Extract the (X, Y) coordinate from the center of the cell holding the provided text.  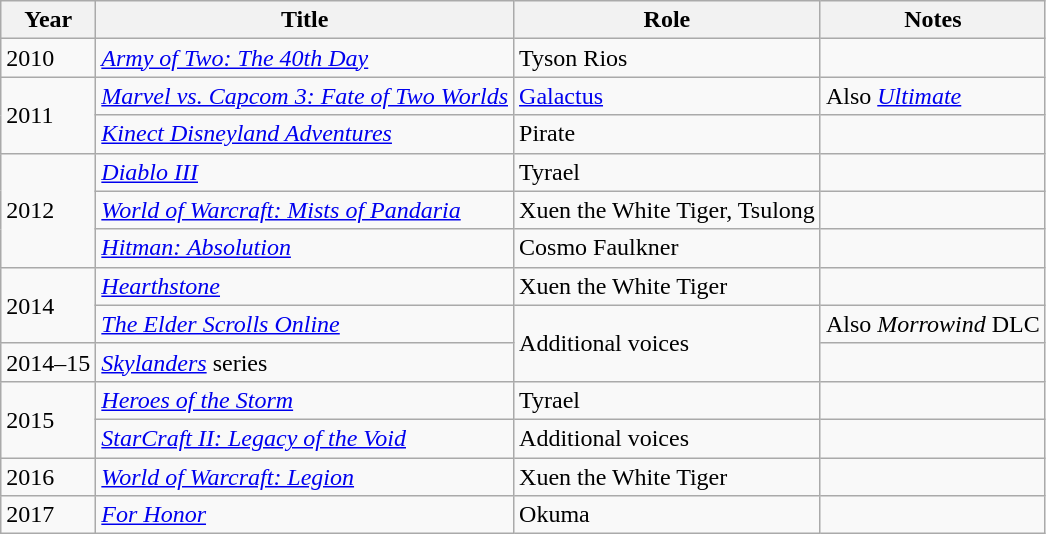
Pirate (668, 134)
Heroes of the Storm (305, 400)
Okuma (668, 515)
Role (668, 20)
Galactus (668, 96)
Year (48, 20)
Xuen the White Tiger, Tsulong (668, 210)
World of Warcraft: Mists of Pandaria (305, 210)
The Elder Scrolls Online (305, 324)
Tyson Rios (668, 58)
2017 (48, 515)
Army of Two: The 40th Day (305, 58)
Marvel vs. Capcom 3: Fate of Two Worlds (305, 96)
2016 (48, 477)
2012 (48, 210)
Kinect Disneyland Adventures (305, 134)
Notes (932, 20)
Also Ultimate (932, 96)
World of Warcraft: Legion (305, 477)
Hearthstone (305, 286)
Diablo III (305, 172)
2014–15 (48, 362)
2011 (48, 115)
StarCraft II: Legacy of the Void (305, 438)
For Honor (305, 515)
2014 (48, 305)
Title (305, 20)
Skylanders series (305, 362)
Also Morrowind DLC (932, 324)
Hitman: Absolution (305, 248)
2010 (48, 58)
Cosmo Faulkner (668, 248)
2015 (48, 419)
